Capture the cell that displays the provided text and extract its [x, y] central coordinate. 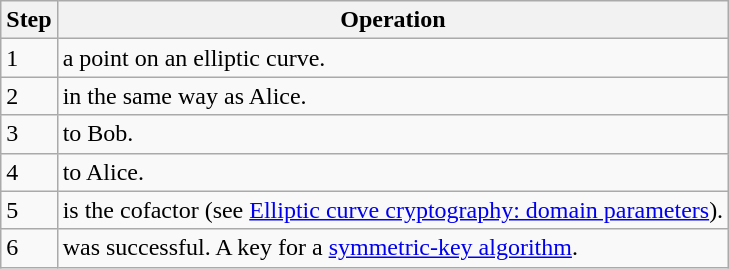
a point on an elliptic curve. [392, 58]
3 [29, 134]
to Alice. [392, 172]
in the same way as Alice. [392, 96]
1 [29, 58]
is the cofactor (see Elliptic curve cryptography: domain parameters). [392, 210]
4 [29, 172]
Step [29, 20]
was successful. A key for a symmetric-key algorithm. [392, 248]
5 [29, 210]
to Bob. [392, 134]
2 [29, 96]
6 [29, 248]
Operation [392, 20]
